Provide the (x, y) coordinate of the cell's center where the given text is located.  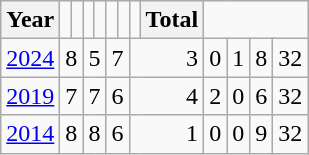
2 (216, 96)
2014 (30, 134)
2024 (30, 58)
5 (94, 58)
3 (166, 58)
2019 (30, 96)
9 (262, 134)
Year (30, 20)
4 (166, 96)
Total (172, 20)
